Find where the given text appears and provide that cell's center as [x, y] coordinate. 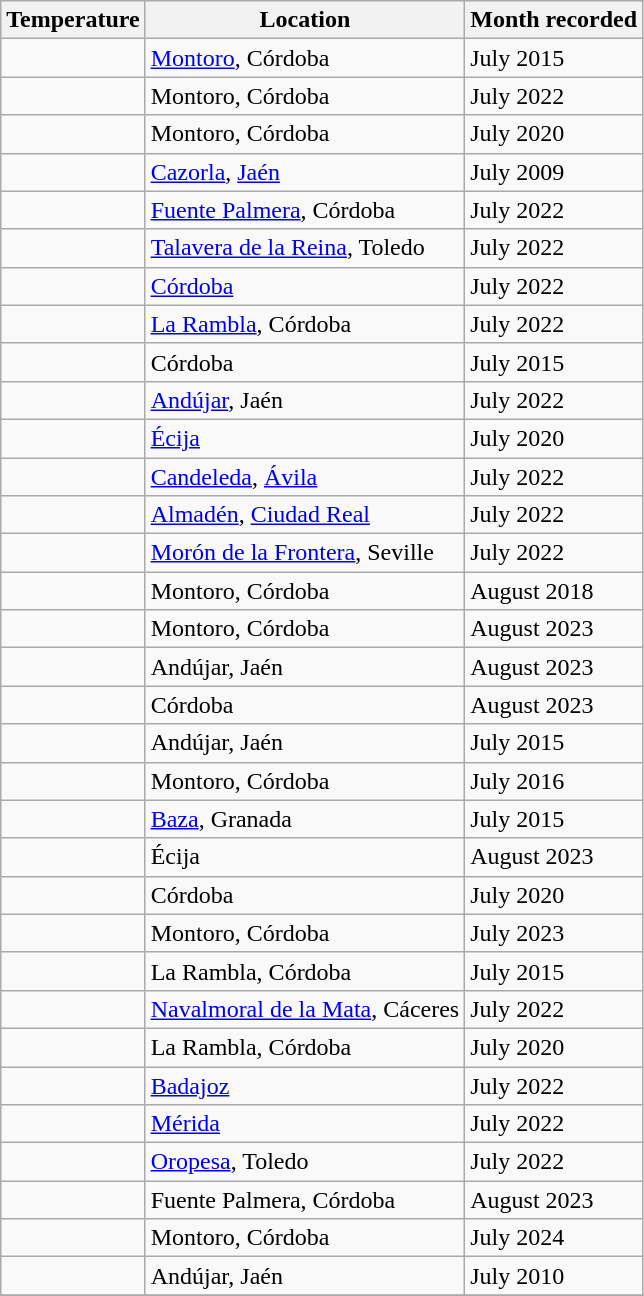
Morón de la Frontera, Seville [305, 553]
Baza, Granada [305, 819]
Badajoz [305, 1085]
Cazorla, Jaén [305, 172]
Talavera de la Reina, Toledo [305, 248]
July 2023 [554, 933]
Temperature [73, 20]
August 2018 [554, 591]
Month recorded [554, 20]
July 2010 [554, 1276]
Navalmoral de la Mata, Cáceres [305, 1009]
July 2024 [554, 1238]
Almadén, Ciudad Real [305, 515]
Mérida [305, 1124]
Candeleda, Ávila [305, 477]
Oropesa, Toledo [305, 1162]
July 2016 [554, 781]
Location [305, 20]
July 2009 [554, 172]
